Return [X, Y] of the center of cell containing provided text 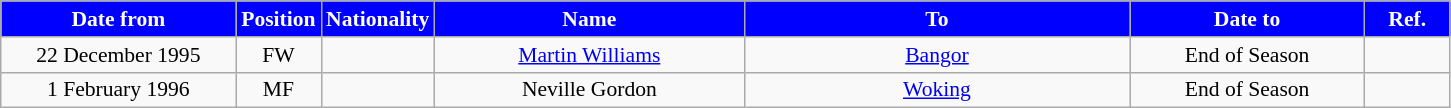
Date to [1248, 19]
22 December 1995 [118, 55]
Name [589, 19]
Position [278, 19]
Date from [118, 19]
To [936, 19]
1 February 1996 [118, 90]
Nationality [378, 19]
Bangor [936, 55]
Martin Williams [589, 55]
FW [278, 55]
Neville Gordon [589, 90]
Woking [936, 90]
MF [278, 90]
Ref. [1408, 19]
